Scan for the cell matching the given text and deliver its [X, Y] coordinate at center. 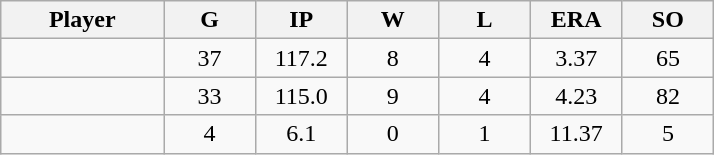
1 [485, 134]
65 [668, 58]
SO [668, 20]
115.0 [301, 96]
33 [210, 96]
11.37 [576, 134]
8 [393, 58]
9 [393, 96]
ERA [576, 20]
L [485, 20]
5 [668, 134]
IP [301, 20]
117.2 [301, 58]
37 [210, 58]
G [210, 20]
Player [82, 20]
0 [393, 134]
3.37 [576, 58]
4.23 [576, 96]
6.1 [301, 134]
82 [668, 96]
W [393, 20]
